Pinpoint the cell where the given text exists, returning its [X, Y] midpoint coordinate. 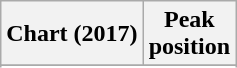
Peakposition [189, 34]
Chart (2017) [72, 34]
